Find where the given text appears and provide that cell's center as (x, y) coordinate. 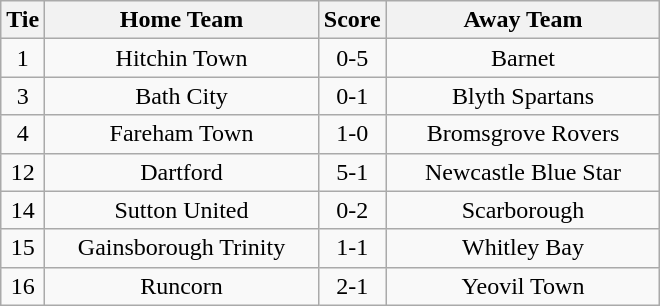
Runcorn (182, 286)
Bromsgrove Rovers (523, 134)
1-1 (352, 248)
15 (23, 248)
Newcastle Blue Star (523, 172)
Gainsborough Trinity (182, 248)
Yeovil Town (523, 286)
Scarborough (523, 210)
Home Team (182, 20)
0-5 (352, 58)
12 (23, 172)
16 (23, 286)
Hitchin Town (182, 58)
5-1 (352, 172)
Dartford (182, 172)
0-1 (352, 96)
14 (23, 210)
4 (23, 134)
Sutton United (182, 210)
Fareham Town (182, 134)
1 (23, 58)
Score (352, 20)
Barnet (523, 58)
Tie (23, 20)
2-1 (352, 286)
Bath City (182, 96)
0-2 (352, 210)
3 (23, 96)
Whitley Bay (523, 248)
Blyth Spartans (523, 96)
1-0 (352, 134)
Away Team (523, 20)
